Scan for the cell matching the given text and deliver its (x, y) coordinate at center. 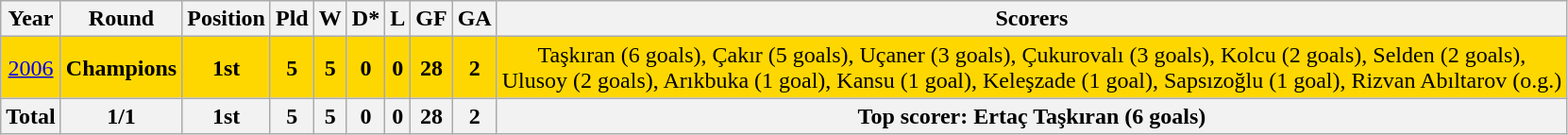
2006 (31, 68)
GF (431, 19)
Top scorer: Ertaç Taşkıran (6 goals) (1031, 116)
1/1 (121, 116)
Pld (292, 19)
W (330, 19)
Position (227, 19)
Champions (121, 68)
L (398, 19)
D* (365, 19)
GA (474, 19)
Round (121, 19)
Year (31, 19)
Scorers (1031, 19)
Total (31, 116)
